Extract the (x, y) coordinate from the center of the cell holding the provided text.  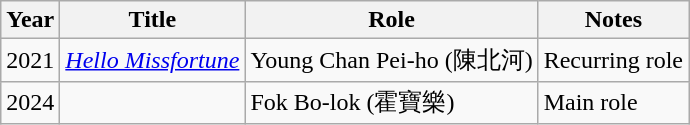
Main role (613, 102)
Recurring role (613, 60)
Title (152, 20)
Year (30, 20)
Hello Missfortune (152, 60)
2021 (30, 60)
Fok Bo-lok (霍寶樂) (392, 102)
Role (392, 20)
Notes (613, 20)
2024 (30, 102)
Young Chan Pei-ho (陳北河) (392, 60)
